Locate the cell with the specified text and output its [x, y] center coordinate. 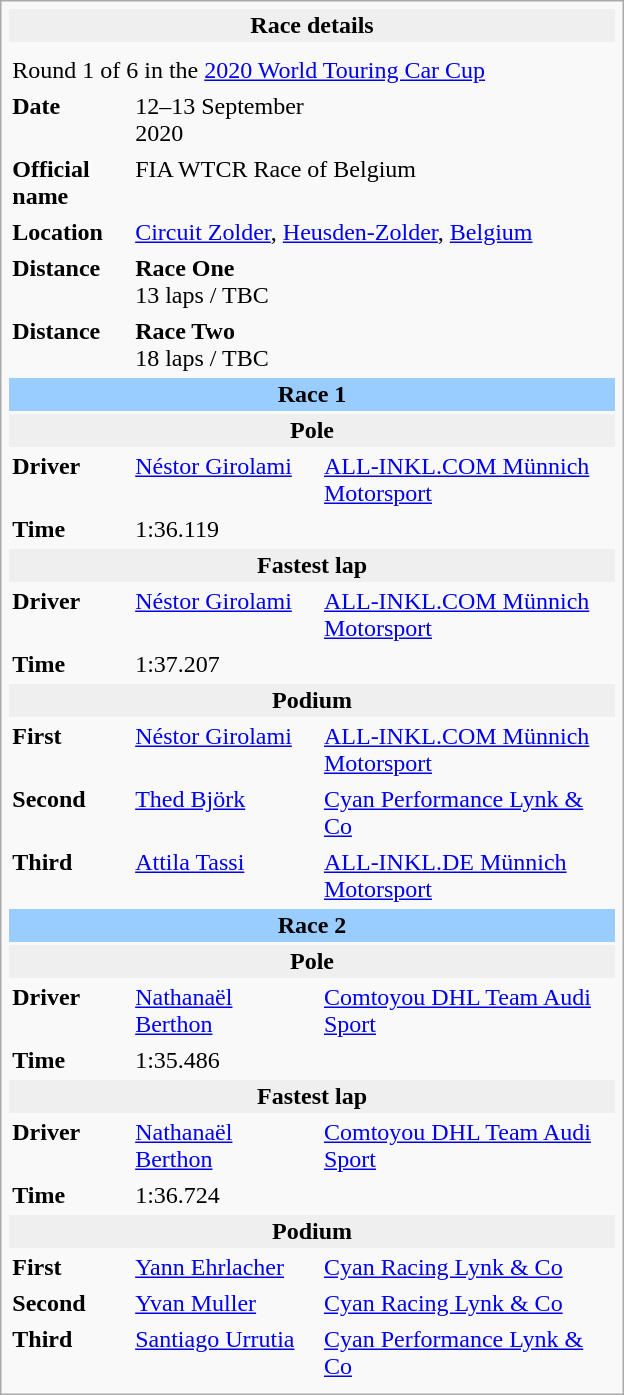
1:36.724 [374, 1196]
Race One13 laps / TBC [374, 282]
Santiago Urrutia [225, 1353]
Race Two18 laps / TBC [374, 345]
Official name [69, 183]
Yvan Muller [225, 1304]
Circuit Zolder, Heusden-Zolder, Belgium [374, 232]
Date [69, 120]
1:35.486 [225, 1060]
Race details [312, 26]
Race 2 [312, 926]
Attila Tassi [225, 876]
Yann Ehrlacher [225, 1268]
1:36.119 [225, 530]
ALL-INKL.DE Münnich Motorsport [468, 876]
FIA WTCR Race of Belgium [374, 183]
Location [69, 232]
12–13 September 2020 [225, 120]
1:37.207 [374, 664]
Race 1 [312, 394]
Thed Björk [225, 813]
Round 1 of 6 in the 2020 World Touring Car Cup [312, 70]
